Detect which cell encompasses the target text, then output its (X, Y) center coordinate. 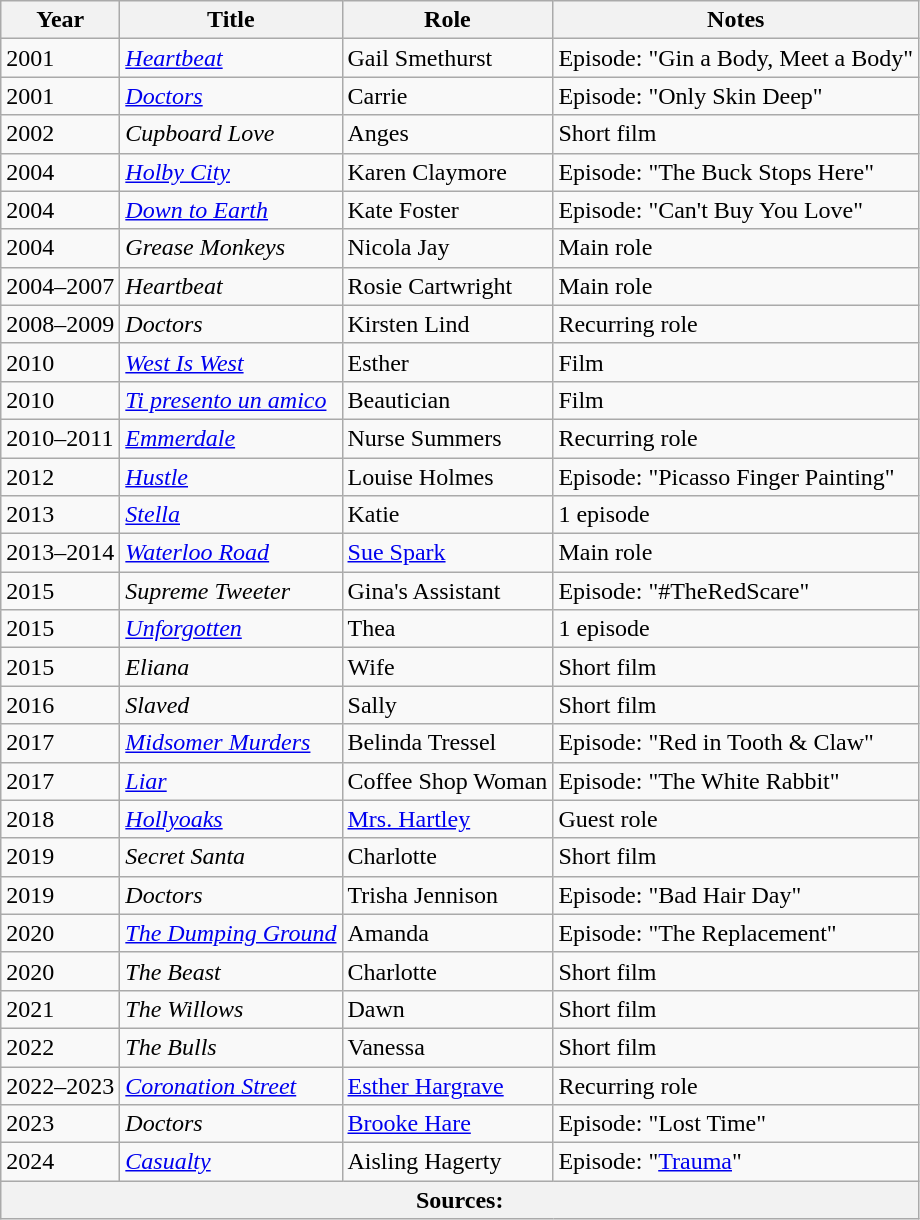
Sue Spark (448, 553)
Carrie (448, 96)
Anges (448, 134)
Mrs. Hartley (448, 819)
Coffee Shop Woman (448, 781)
Waterloo Road (231, 553)
Kate Foster (448, 210)
Hollyoaks (231, 819)
Episode: "Red in Tooth & Claw" (736, 743)
Stella (231, 515)
Down to Earth (231, 210)
The Dumping Ground (231, 933)
Episode: "Can't Buy You Love" (736, 210)
Rosie Cartwright (448, 286)
Hustle (231, 477)
Trisha Jennison (448, 895)
Episode: "Trauma" (736, 1162)
Episode: "Lost Time" (736, 1124)
The Willows (231, 1009)
Slaved (231, 705)
2010–2011 (60, 438)
Ti presento un amico (231, 400)
Nicola Jay (448, 248)
2013–2014 (60, 553)
2013 (60, 515)
Grease Monkeys (231, 248)
Kirsten Lind (448, 324)
The Bulls (231, 1047)
Eliana (231, 667)
Gail Smethurst (448, 58)
Year (60, 20)
Belinda Tressel (448, 743)
Dawn (448, 1009)
Midsomer Murders (231, 743)
Amanda (448, 933)
2024 (60, 1162)
Episode: "Bad Hair Day" (736, 895)
2022–2023 (60, 1085)
Secret Santa (231, 857)
Unforgotten (231, 629)
West Is West (231, 362)
2016 (60, 705)
2018 (60, 819)
Episode: "Only Skin Deep" (736, 96)
Aisling Hagerty (448, 1162)
Esther Hargrave (448, 1085)
Episode: "The Buck Stops Here" (736, 172)
Notes (736, 20)
Emmerdale (231, 438)
Beautician (448, 400)
Liar (231, 781)
2023 (60, 1124)
Episode: "Gin a Body, Meet a Body" (736, 58)
Role (448, 20)
Louise Holmes (448, 477)
2012 (60, 477)
Nurse Summers (448, 438)
Esther (448, 362)
Thea (448, 629)
Title (231, 20)
Sally (448, 705)
2022 (60, 1047)
Katie (448, 515)
2004–2007 (60, 286)
Holby City (231, 172)
Supreme Tweeter (231, 591)
2021 (60, 1009)
Vanessa (448, 1047)
Guest role (736, 819)
Coronation Street (231, 1085)
Casualty (231, 1162)
Cupboard Love (231, 134)
Gina's Assistant (448, 591)
2008–2009 (60, 324)
2002 (60, 134)
Brooke Hare (448, 1124)
Episode: "Picasso Finger Painting" (736, 477)
Episode: "#TheRedScare" (736, 591)
Episode: "The Replacement" (736, 933)
Sources: (460, 1200)
Episode: "The White Rabbit" (736, 781)
The Beast (231, 971)
Wife (448, 667)
Karen Claymore (448, 172)
